Return the (x, y) coordinate for the center point of the cell that contains the specified text.  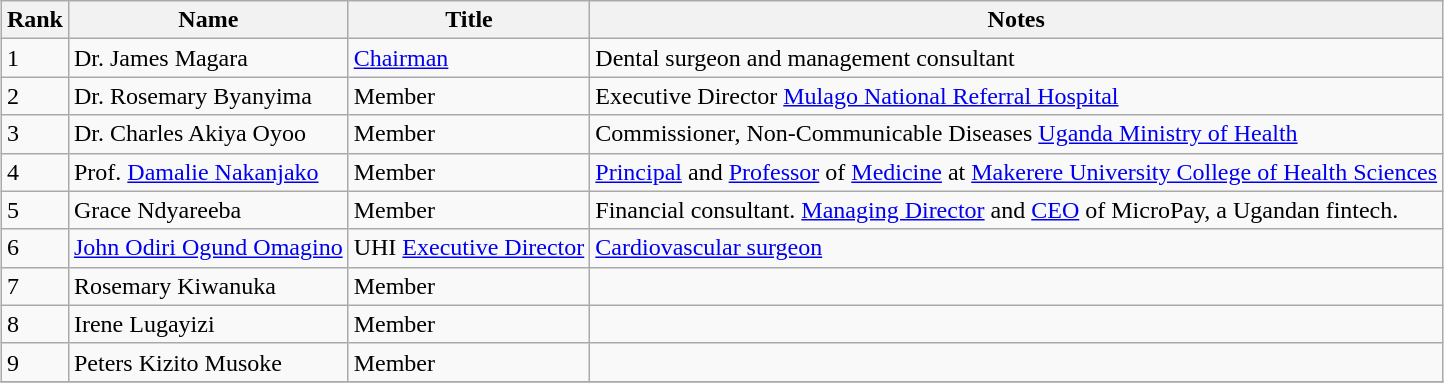
Peters Kizito Musoke (208, 362)
Executive Director Mulago National Referral Hospital (1016, 96)
3 (34, 134)
Dr. Rosemary Byanyima (208, 96)
Dental surgeon and management consultant (1016, 58)
John Odiri Ogund Omagino (208, 248)
Grace Ndyareeba (208, 210)
Dr. James Magara (208, 58)
Chairman (469, 58)
Financial consultant. Managing Director and CEO of MicroPay, a Ugandan fintech. (1016, 210)
Title (469, 20)
5 (34, 210)
7 (34, 286)
Rank (34, 20)
Commissioner, Non-Communicable Diseases Uganda Ministry of Health (1016, 134)
Dr. Charles Akiya Oyoo (208, 134)
6 (34, 248)
Principal and Professor of Medicine at Makerere University College of Health Sciences (1016, 172)
9 (34, 362)
8 (34, 324)
Cardiovascular surgeon (1016, 248)
4 (34, 172)
Rosemary Kiwanuka (208, 286)
Name (208, 20)
2 (34, 96)
Notes (1016, 20)
1 (34, 58)
UHI Executive Director (469, 248)
Irene Lugayizi (208, 324)
Prof. Damalie Nakanjako (208, 172)
